Detect which cell encompasses the target text, then output its [x, y] center coordinate. 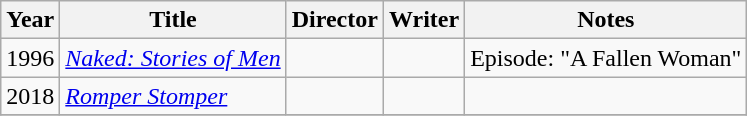
2018 [30, 96]
Episode: "A Fallen Woman" [606, 58]
Year [30, 20]
Title [173, 20]
Romper Stomper [173, 96]
Naked: Stories of Men [173, 58]
1996 [30, 58]
Director [334, 20]
Notes [606, 20]
Writer [424, 20]
